Detect which cell encompasses the target text, then output its [X, Y] center coordinate. 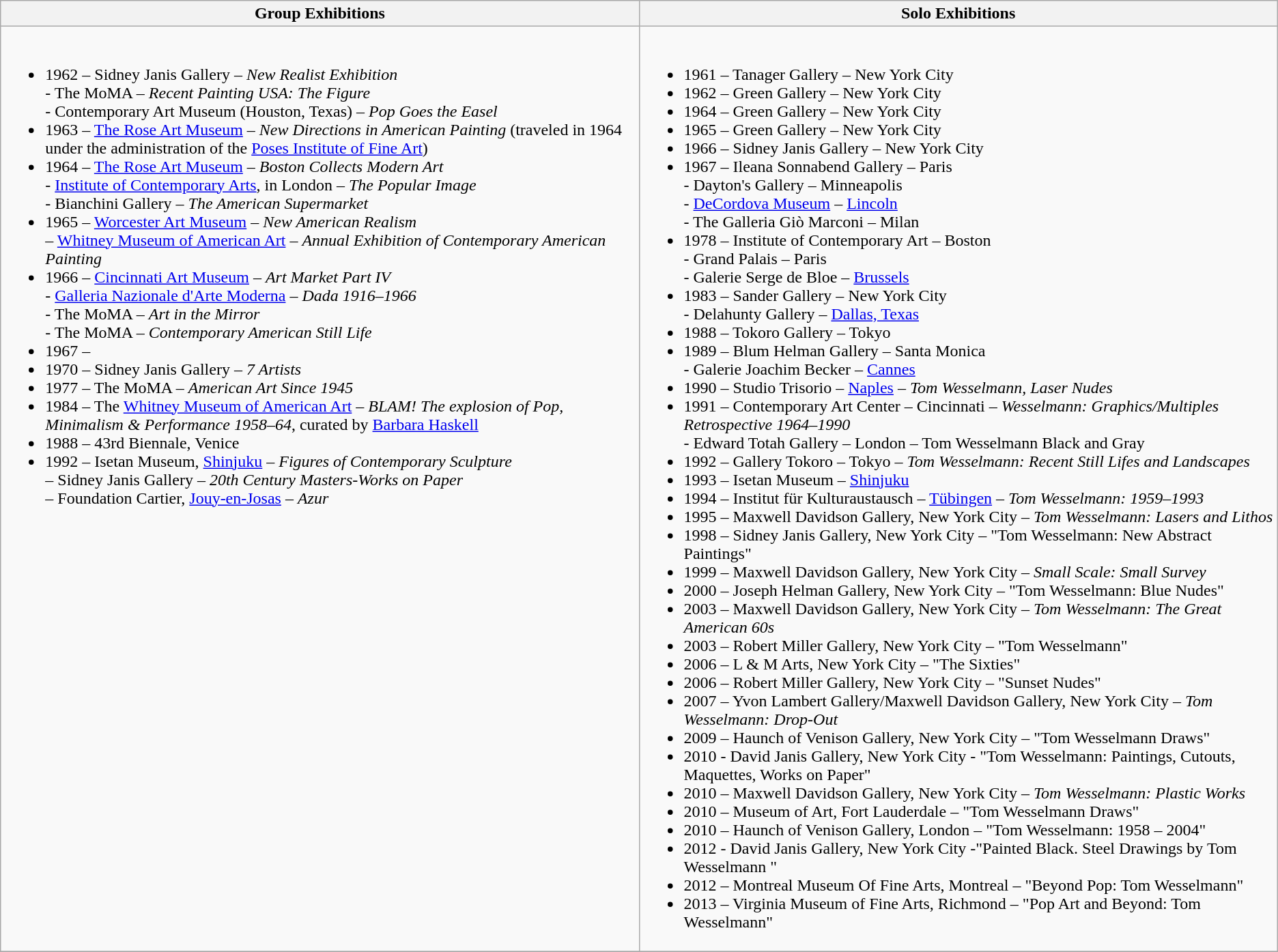
Solo Exhibitions [958, 14]
Group Exhibitions [319, 14]
